Extract the [X, Y] coordinate from the center of the cell holding the provided text.  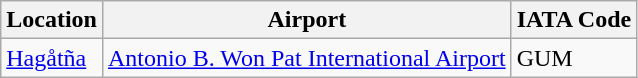
Hagåtña [52, 58]
Location [52, 20]
IATA Code [574, 20]
Airport [306, 20]
Antonio B. Won Pat International Airport [306, 58]
GUM [574, 58]
